Provide the (x, y) coordinate of the cell's center where the given text is located.  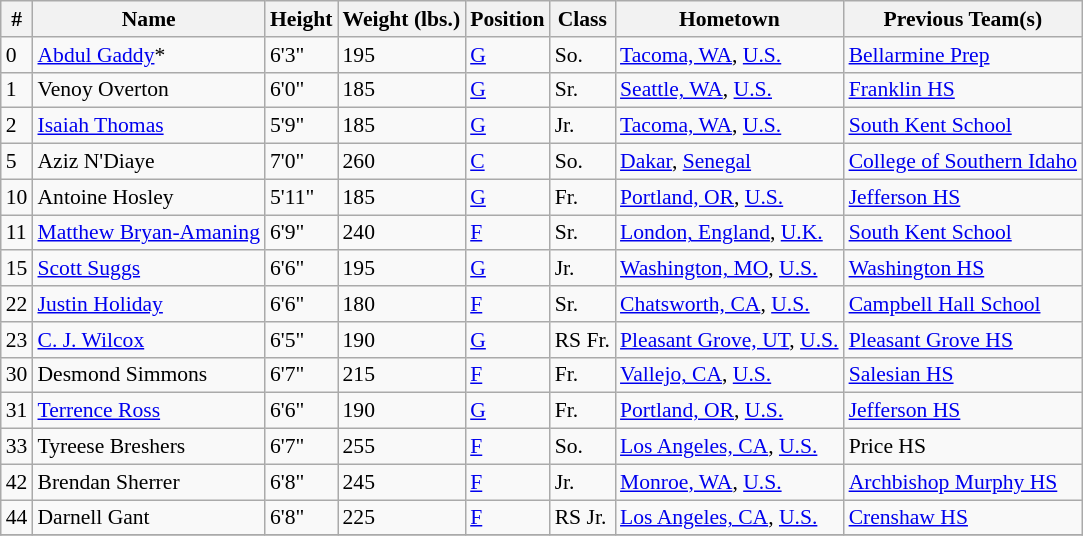
RS Fr. (582, 340)
30 (17, 375)
180 (402, 304)
College of Southern Idaho (964, 162)
Abdul Gaddy* (148, 55)
240 (402, 233)
London, England, U.K. (730, 233)
Washington, MO, U.S. (730, 269)
RS Jr. (582, 518)
Justin Holiday (148, 304)
23 (17, 340)
Monroe, WA, U.S. (730, 482)
22 (17, 304)
5'9" (301, 126)
Salesian HS (964, 375)
1 (17, 90)
Crenshaw HS (964, 518)
Scott Suggs (148, 269)
42 (17, 482)
Franklin HS (964, 90)
Aziz N'Diaye (148, 162)
Previous Team(s) (964, 19)
Venoy Overton (148, 90)
Campbell Hall School (964, 304)
Brendan Sherrer (148, 482)
11 (17, 233)
6'3" (301, 55)
Isaiah Thomas (148, 126)
15 (17, 269)
Pleasant Grove, UT, U.S. (730, 340)
Darnell Gant (148, 518)
C. J. Wilcox (148, 340)
5 (17, 162)
C (507, 162)
Desmond Simmons (148, 375)
Position (507, 19)
6'0" (301, 90)
260 (402, 162)
2 (17, 126)
Washington HS (964, 269)
Archbishop Murphy HS (964, 482)
10 (17, 197)
44 (17, 518)
0 (17, 55)
6'9" (301, 233)
255 (402, 447)
Name (148, 19)
Antoine Hosley (148, 197)
Hometown (730, 19)
5'11" (301, 197)
Bellarmine Prep (964, 55)
245 (402, 482)
Vallejo, CA, U.S. (730, 375)
Matthew Bryan-Amaning (148, 233)
Price HS (964, 447)
31 (17, 411)
Weight (lbs.) (402, 19)
Class (582, 19)
Height (301, 19)
33 (17, 447)
225 (402, 518)
Seattle, WA, U.S. (730, 90)
# (17, 19)
Dakar, Senegal (730, 162)
215 (402, 375)
6'5" (301, 340)
Terrence Ross (148, 411)
7'0" (301, 162)
Pleasant Grove HS (964, 340)
Tyreese Breshers (148, 447)
Chatsworth, CA, U.S. (730, 304)
